For the text-containing cell, return its midpoint in (X, Y) coordinate format. 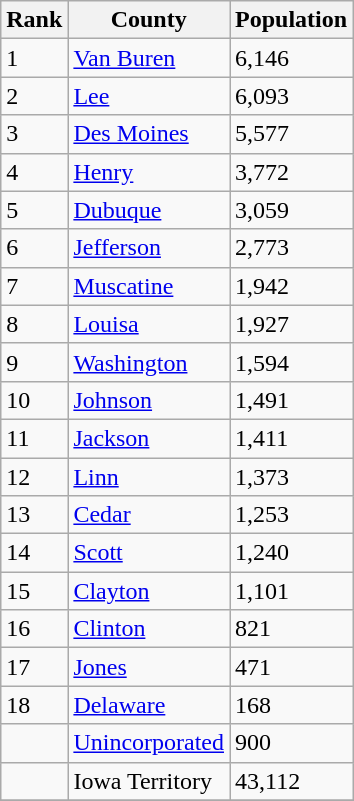
Population (292, 20)
8 (34, 324)
Scott (149, 553)
12 (34, 477)
16 (34, 629)
4 (34, 172)
Clayton (149, 591)
1,942 (292, 286)
2,773 (292, 248)
6,146 (292, 58)
Dubuque (149, 210)
Delaware (149, 705)
168 (292, 705)
Cedar (149, 515)
43,112 (292, 781)
Rank (34, 20)
3 (34, 134)
Jefferson (149, 248)
6 (34, 248)
18 (34, 705)
7 (34, 286)
Lee (149, 96)
1 (34, 58)
1,491 (292, 400)
1,240 (292, 553)
2 (34, 96)
1,373 (292, 477)
15 (34, 591)
Louisa (149, 324)
Jones (149, 667)
Linn (149, 477)
County (149, 20)
900 (292, 743)
Henry (149, 172)
17 (34, 667)
3,059 (292, 210)
1,253 (292, 515)
11 (34, 438)
13 (34, 515)
1,927 (292, 324)
471 (292, 667)
6,093 (292, 96)
Iowa Territory (149, 781)
821 (292, 629)
9 (34, 362)
Clinton (149, 629)
Unincorporated (149, 743)
10 (34, 400)
5 (34, 210)
Johnson (149, 400)
Jackson (149, 438)
1,594 (292, 362)
5,577 (292, 134)
Des Moines (149, 134)
1,101 (292, 591)
Muscatine (149, 286)
14 (34, 553)
3,772 (292, 172)
1,411 (292, 438)
Van Buren (149, 58)
Washington (149, 362)
